Pinpoint the cell where the given text exists, returning its [X, Y] midpoint coordinate. 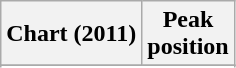
Peakposition [188, 34]
Chart (2011) [72, 34]
